Extract the (X, Y) coordinate from the center of the cell holding the provided text.  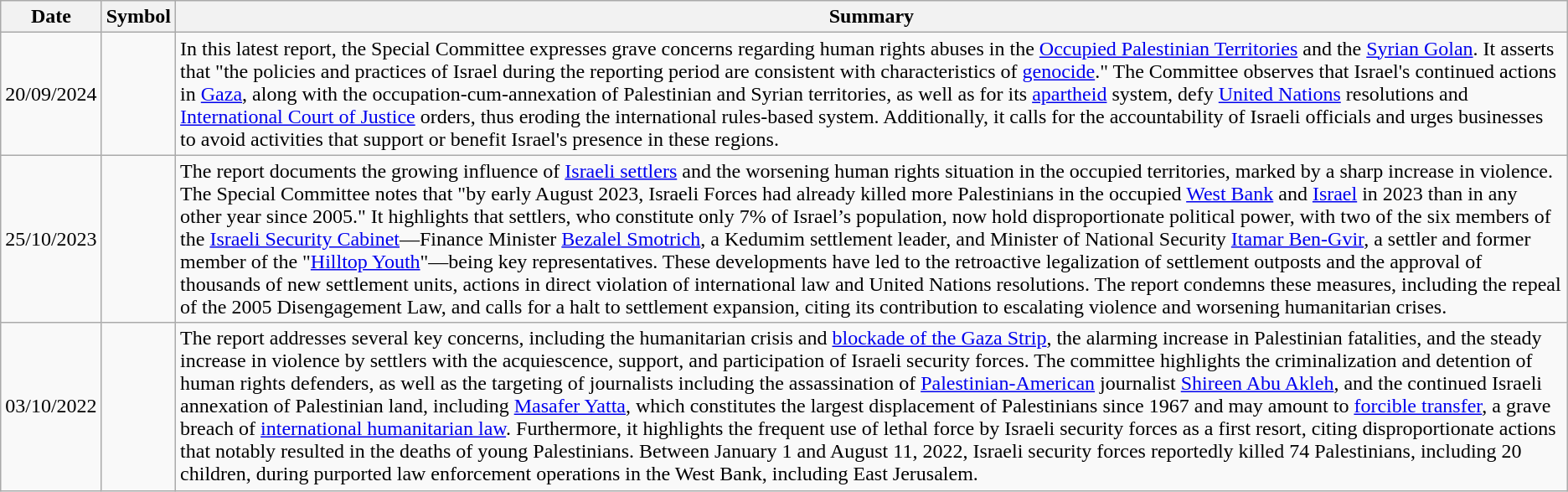
25/10/2023 (51, 239)
Summary (872, 17)
20/09/2024 (51, 94)
Symbol (138, 17)
Date (51, 17)
03/10/2022 (51, 407)
